Determine the [x, y] coordinate at the center of the cell enclosing the given text.  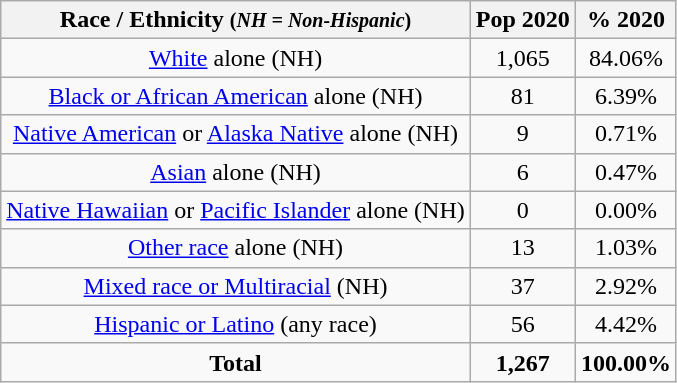
1.03% [626, 248]
84.06% [626, 58]
Native American or Alaska Native alone (NH) [236, 134]
56 [522, 324]
6.39% [626, 96]
0.47% [626, 172]
2.92% [626, 286]
1,065 [522, 58]
Native Hawaiian or Pacific Islander alone (NH) [236, 210]
Asian alone (NH) [236, 172]
4.42% [626, 324]
81 [522, 96]
Black or African American alone (NH) [236, 96]
100.00% [626, 362]
13 [522, 248]
6 [522, 172]
Mixed race or Multiracial (NH) [236, 286]
37 [522, 286]
White alone (NH) [236, 58]
Total [236, 362]
1,267 [522, 362]
0.71% [626, 134]
% 2020 [626, 20]
Hispanic or Latino (any race) [236, 324]
0.00% [626, 210]
0 [522, 210]
Pop 2020 [522, 20]
Race / Ethnicity (NH = Non-Hispanic) [236, 20]
9 [522, 134]
Other race alone (NH) [236, 248]
